Scan for the cell matching the given text and deliver its [x, y] coordinate at center. 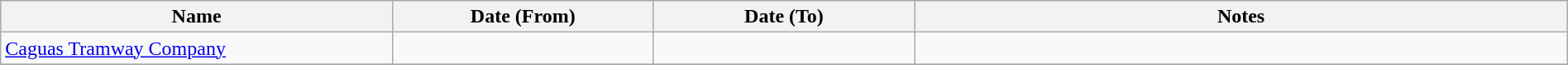
Date (To) [784, 17]
Caguas Tramway Company [197, 48]
Notes [1241, 17]
Date (From) [523, 17]
Name [197, 17]
